Pinpoint the cell where the given text exists, returning its [x, y] midpoint coordinate. 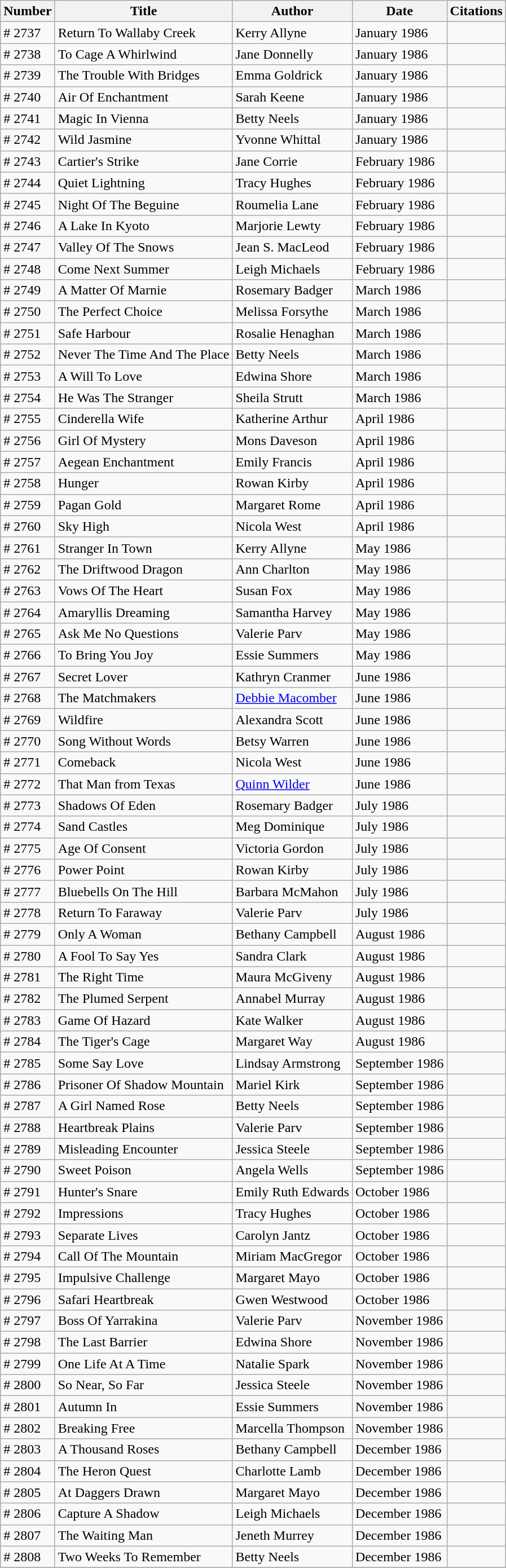
Capture A Shadow [143, 1514]
# 2749 [28, 290]
# 2767 [28, 677]
# 2762 [28, 569]
# 2759 [28, 505]
Sarah Keene [292, 97]
Melissa Forsythe [292, 312]
Author [292, 11]
# 2745 [28, 204]
Title [143, 11]
Some Say Love [143, 1063]
Ask Me No Questions [143, 634]
# 2777 [28, 891]
Jean S. MacLeod [292, 247]
That Man from Texas [143, 784]
Samantha Harvey [292, 612]
Girl Of Mystery [143, 441]
Date [399, 11]
The Heron Quest [143, 1471]
Sheila Strutt [292, 398]
# 2780 [28, 956]
Cartier's Strike [143, 161]
A Matter Of Marnie [143, 290]
Secret Lover [143, 677]
A Girl Named Rose [143, 1106]
# 2769 [28, 720]
Night Of The Beguine [143, 204]
Amaryllis Dreaming [143, 612]
Vows Of The Heart [143, 591]
Call Of The Mountain [143, 1256]
Wildfire [143, 720]
Breaking Free [143, 1428]
Angela Wells [292, 1170]
Aegean Enchantment [143, 462]
Air Of Enchantment [143, 97]
Meg Dominique [292, 827]
Jane Donnelly [292, 54]
Mons Daveson [292, 441]
# 2804 [28, 1471]
Emily Ruth Edwards [292, 1192]
Lindsay Armstrong [292, 1063]
# 2765 [28, 634]
Charlotte Lamb [292, 1471]
Power Point [143, 870]
# 2747 [28, 247]
# 2774 [28, 827]
A Fool To Say Yes [143, 956]
Return To Wallaby Creek [143, 33]
# 2798 [28, 1342]
Maura McGiveny [292, 977]
Sweet Poison [143, 1170]
The Matchmakers [143, 698]
# 2739 [28, 76]
Miriam MacGregor [292, 1256]
# 2742 [28, 140]
# 2790 [28, 1170]
# 2757 [28, 462]
Heartbreak Plains [143, 1127]
Debbie Macomber [292, 698]
Misleading Encounter [143, 1149]
A Thousand Roses [143, 1450]
# 2754 [28, 398]
Citations [476, 11]
Shadows Of Eden [143, 805]
Two Weeks To Remember [143, 1557]
He Was The Stranger [143, 398]
# 2737 [28, 33]
Number [28, 11]
Wild Jasmine [143, 140]
# 2792 [28, 1213]
Valley Of The Snows [143, 247]
Game Of Hazard [143, 1020]
Barbara McMahon [292, 891]
# 2799 [28, 1364]
# 2771 [28, 763]
Marjorie Lewty [292, 226]
Mariel Kirk [292, 1085]
# 2795 [28, 1278]
# 2787 [28, 1106]
Margaret Rome [292, 505]
Roumelia Lane [292, 204]
Yvonne Whittal [292, 140]
Jeneth Murrey [292, 1535]
Stranger In Town [143, 548]
Boss Of Yarrakina [143, 1321]
# 2775 [28, 848]
# 2755 [28, 419]
Hunger [143, 483]
# 2773 [28, 805]
Impulsive Challenge [143, 1278]
Jane Corrie [292, 161]
Kathryn Cranmer [292, 677]
Emily Francis [292, 462]
Carolyn Jantz [292, 1235]
Victoria Gordon [292, 848]
Hunter's Snare [143, 1192]
# 2781 [28, 977]
The Driftwood Dragon [143, 569]
# 2793 [28, 1235]
Pagan Gold [143, 505]
Safe Harbour [143, 333]
Rosalie Henaghan [292, 333]
# 2796 [28, 1299]
# 2772 [28, 784]
# 2785 [28, 1063]
Impressions [143, 1213]
# 2805 [28, 1492]
Betsy Warren [292, 741]
# 2794 [28, 1256]
The Right Time [143, 977]
Bluebells On The Hill [143, 891]
Return To Faraway [143, 913]
# 2748 [28, 269]
Sky High [143, 526]
The Tiger's Cage [143, 1042]
Ann Charlton [292, 569]
Age Of Consent [143, 848]
Cinderella Wife [143, 419]
Safari Heartbreak [143, 1299]
To Bring You Joy [143, 655]
Katherine Arthur [292, 419]
# 2763 [28, 591]
A Will To Love [143, 376]
Song Without Words [143, 741]
Come Next Summer [143, 269]
# 2791 [28, 1192]
Alexandra Scott [292, 720]
Separate Lives [143, 1235]
# 2807 [28, 1535]
# 2753 [28, 376]
Magic In Vienna [143, 118]
# 2743 [28, 161]
# 2751 [28, 333]
Never The Time And The Place [143, 355]
The Trouble With Bridges [143, 76]
# 2738 [28, 54]
Kate Walker [292, 1020]
The Perfect Choice [143, 312]
Margaret Way [292, 1042]
Susan Fox [292, 591]
# 2764 [28, 612]
Emma Goldrick [292, 76]
# 2800 [28, 1385]
# 2768 [28, 698]
# 2806 [28, 1514]
The Plumed Serpent [143, 999]
# 2786 [28, 1085]
To Cage A Whirlwind [143, 54]
A Lake In Kyoto [143, 226]
# 2797 [28, 1321]
# 2770 [28, 741]
So Near, So Far [143, 1385]
# 2776 [28, 870]
# 2750 [28, 312]
Only A Woman [143, 934]
Prisoner Of Shadow Mountain [143, 1085]
Quinn Wilder [292, 784]
Autumn In [143, 1407]
# 2779 [28, 934]
One Life At A Time [143, 1364]
# 2758 [28, 483]
# 2756 [28, 441]
# 2782 [28, 999]
# 2789 [28, 1149]
Marcella Thompson [292, 1428]
# 2801 [28, 1407]
The Last Barrier [143, 1342]
# 2788 [28, 1127]
# 2783 [28, 1020]
# 2741 [28, 118]
Gwen Westwood [292, 1299]
At Daggers Drawn [143, 1492]
# 2802 [28, 1428]
The Waiting Man [143, 1535]
# 2744 [28, 183]
# 2808 [28, 1557]
Natalie Spark [292, 1364]
# 2746 [28, 226]
Comeback [143, 763]
# 2760 [28, 526]
# 2761 [28, 548]
# 2784 [28, 1042]
Annabel Murray [292, 999]
Sand Castles [143, 827]
# 2766 [28, 655]
# 2752 [28, 355]
# 2803 [28, 1450]
Quiet Lightning [143, 183]
# 2740 [28, 97]
Sandra Clark [292, 956]
# 2778 [28, 913]
